Pinpoint the cell where the given text exists, returning its [X, Y] midpoint coordinate. 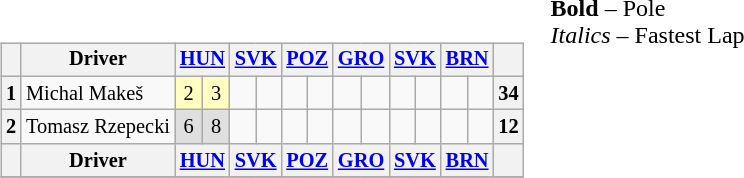
8 [216, 127]
6 [188, 127]
1 [11, 93]
12 [508, 127]
3 [216, 93]
34 [508, 93]
Michal Makeš [98, 93]
Tomasz Rzepecki [98, 127]
